Detect which cell encompasses the target text, then output its [x, y] center coordinate. 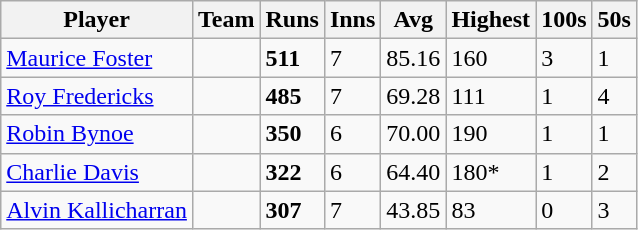
64.40 [414, 172]
111 [491, 96]
69.28 [414, 96]
43.85 [414, 210]
Robin Bynoe [97, 134]
50s [614, 20]
Team [226, 20]
511 [292, 58]
100s [564, 20]
Runs [292, 20]
83 [491, 210]
307 [292, 210]
485 [292, 96]
Roy Fredericks [97, 96]
322 [292, 172]
180* [491, 172]
Avg [414, 20]
Highest [491, 20]
350 [292, 134]
4 [614, 96]
70.00 [414, 134]
Maurice Foster [97, 58]
Alvin Kallicharran [97, 210]
85.16 [414, 58]
160 [491, 58]
2 [614, 172]
Player [97, 20]
0 [564, 210]
190 [491, 134]
Inns [352, 20]
Charlie Davis [97, 172]
